Determine the (X, Y) coordinate at the center of the cell enclosing the given text.  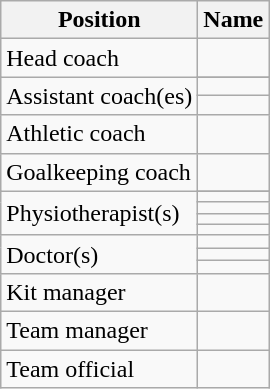
Team official (100, 369)
Head coach (100, 58)
Athletic coach (100, 134)
Kit manager (100, 292)
Position (100, 20)
Assistant coach(es) (100, 96)
Goalkeeping coach (100, 172)
Name (234, 20)
Physiotherapist(s) (100, 213)
Doctor(s) (100, 254)
Team manager (100, 330)
